Provide the [X, Y] coordinate of the cell's center where the given text is located.  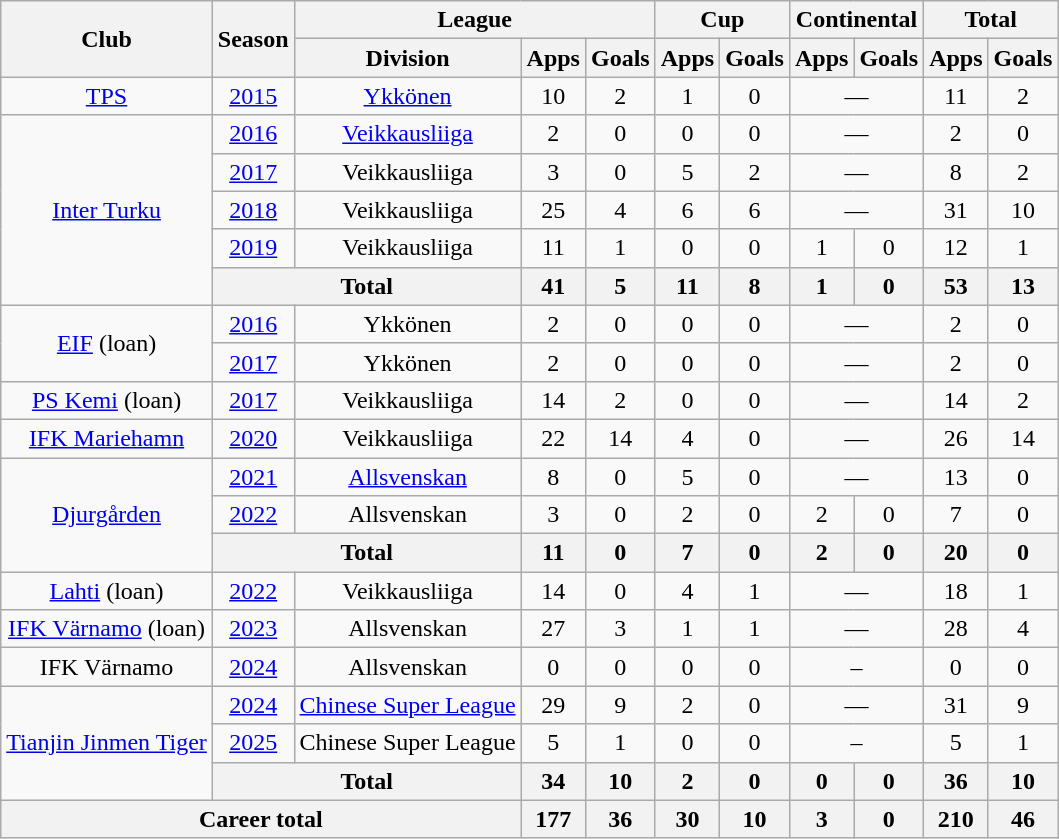
Club [107, 39]
20 [956, 553]
Tianjin Jinmen Tiger [107, 743]
Cup [722, 20]
IFK Mariehamn [107, 438]
2019 [253, 248]
League [474, 20]
IFK Värnamo (loan) [107, 629]
2018 [253, 210]
18 [956, 591]
Continental [856, 20]
2023 [253, 629]
2020 [253, 438]
29 [553, 705]
12 [956, 248]
34 [553, 781]
27 [553, 629]
210 [956, 819]
26 [956, 438]
2021 [253, 477]
Djurgården [107, 515]
Inter Turku [107, 210]
Season [253, 39]
25 [553, 210]
22 [553, 438]
TPS [107, 96]
41 [553, 286]
177 [553, 819]
2015 [253, 96]
46 [1023, 819]
IFK Värnamo [107, 667]
2025 [253, 743]
Division [408, 58]
EIF (loan) [107, 343]
PS Kemi (loan) [107, 400]
Career total [261, 819]
Lahti (loan) [107, 591]
30 [687, 819]
28 [956, 629]
53 [956, 286]
